Output the (x, y) coordinate of the center of the cell containing the given text.  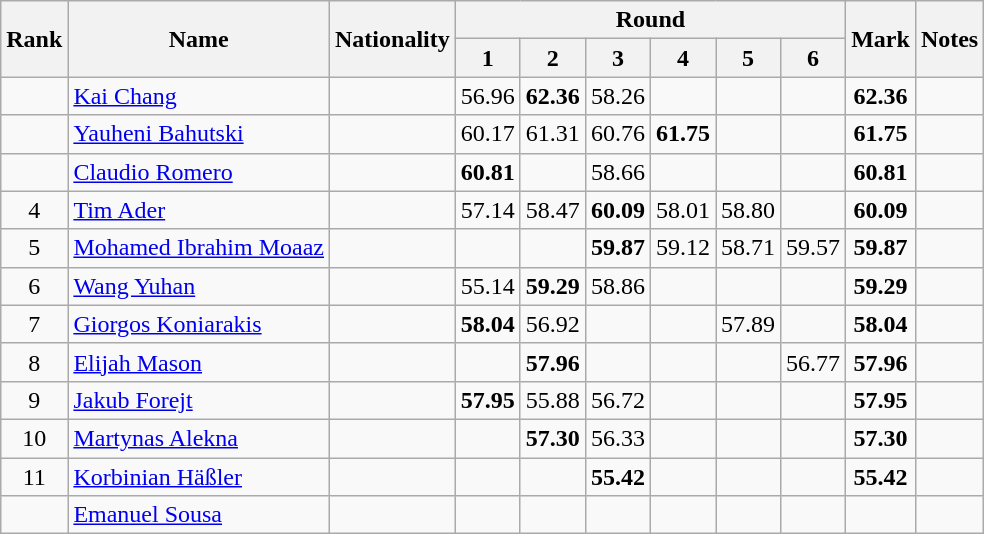
Giorgos Koniarakis (199, 324)
9 (34, 400)
60.76 (618, 134)
Elijah Mason (199, 362)
1 (488, 58)
Emanuel Sousa (199, 515)
55.14 (488, 286)
57.14 (488, 210)
Round (650, 20)
60.17 (488, 134)
56.72 (618, 400)
58.71 (748, 248)
Claudio Romero (199, 172)
Name (199, 39)
59.12 (682, 248)
Mark (881, 39)
Nationality (393, 39)
Rank (34, 39)
56.77 (814, 362)
58.47 (552, 210)
11 (34, 477)
Tim Ader (199, 210)
58.66 (618, 172)
56.33 (618, 438)
Notes (949, 39)
58.26 (618, 96)
3 (618, 58)
8 (34, 362)
10 (34, 438)
55.88 (552, 400)
56.92 (552, 324)
Jakub Forejt (199, 400)
2 (552, 58)
Kai Chang (199, 96)
59.57 (814, 248)
Martynas Alekna (199, 438)
Korbinian Häßler (199, 477)
Mohamed Ibrahim Moaaz (199, 248)
Yauheni Bahutski (199, 134)
61.31 (552, 134)
7 (34, 324)
58.86 (618, 286)
58.01 (682, 210)
58.80 (748, 210)
56.96 (488, 96)
57.89 (748, 324)
Wang Yuhan (199, 286)
